Scan for the cell matching the given text and deliver its (x, y) coordinate at center. 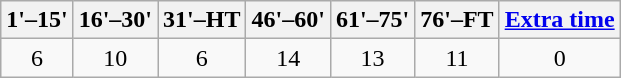
11 (457, 58)
14 (288, 58)
13 (372, 58)
0 (560, 58)
46'–60' (288, 20)
61'–75' (372, 20)
10 (115, 58)
1'–15' (37, 20)
31'–HT (202, 20)
16'–30' (115, 20)
76'–FT (457, 20)
Extra time (560, 20)
